Locate the cell with the specified text and output its [x, y] center coordinate. 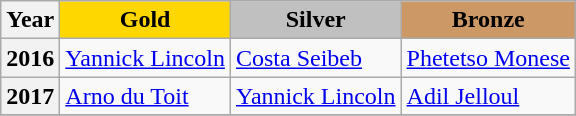
2016 [30, 58]
Year [30, 20]
Gold [146, 20]
Arno du Toit [146, 96]
Adil Jelloul [488, 96]
2017 [30, 96]
Bronze [488, 20]
Phetetso Monese [488, 58]
Costa Seibeb [316, 58]
Silver [316, 20]
